Search for the cell housing the specified text and yield its (X, Y) center coordinate. 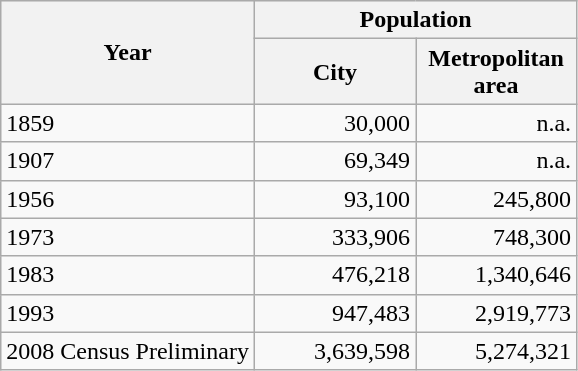
748,300 (496, 237)
333,906 (334, 237)
947,483 (334, 313)
1859 (128, 123)
1993 (128, 313)
1983 (128, 275)
245,800 (496, 199)
1907 (128, 161)
City (334, 72)
3,639,598 (334, 351)
5,274,321 (496, 351)
1,340,646 (496, 275)
2008 Census Preliminary (128, 351)
Year (128, 52)
Metropolitan area (496, 72)
476,218 (334, 275)
30,000 (334, 123)
1973 (128, 237)
2,919,773 (496, 313)
Population (415, 20)
93,100 (334, 199)
69,349 (334, 161)
1956 (128, 199)
